Provide the (X, Y) coordinate of the cell's center where the given text is located.  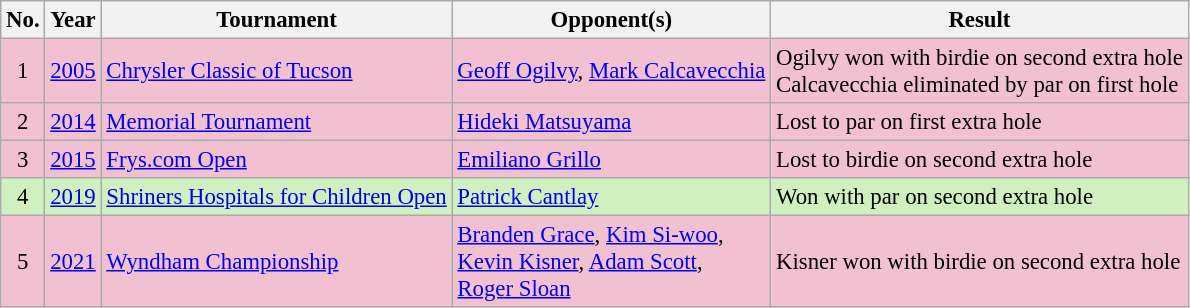
Emiliano Grillo (612, 160)
2021 (73, 262)
Branden Grace, Kim Si-woo, Kevin Kisner, Adam Scott, Roger Sloan (612, 262)
Wyndham Championship (276, 262)
Won with par on second extra hole (980, 197)
Chrysler Classic of Tucson (276, 72)
1 (23, 72)
2 (23, 122)
Tournament (276, 20)
Shriners Hospitals for Children Open (276, 197)
2005 (73, 72)
2014 (73, 122)
Opponent(s) (612, 20)
Lost to par on first extra hole (980, 122)
Lost to birdie on second extra hole (980, 160)
Patrick Cantlay (612, 197)
Memorial Tournament (276, 122)
No. (23, 20)
Year (73, 20)
2015 (73, 160)
3 (23, 160)
Geoff Ogilvy, Mark Calcavecchia (612, 72)
Frys.com Open (276, 160)
Result (980, 20)
2019 (73, 197)
Kisner won with birdie on second extra hole (980, 262)
Ogilvy won with birdie on second extra holeCalcavecchia eliminated by par on first hole (980, 72)
4 (23, 197)
5 (23, 262)
Hideki Matsuyama (612, 122)
